Search for the cell housing the specified text and yield its [x, y] center coordinate. 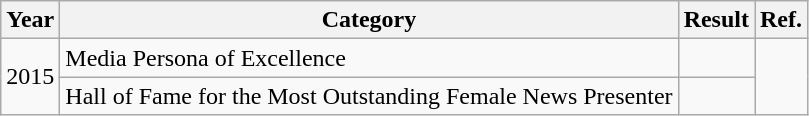
Ref. [780, 20]
Year [30, 20]
Category [369, 20]
Result [716, 20]
2015 [30, 77]
Hall of Fame for the Most Outstanding Female News Presenter [369, 96]
Media Persona of Excellence [369, 58]
